Provide the (X, Y) coordinate of the cell's center where the given text is located.  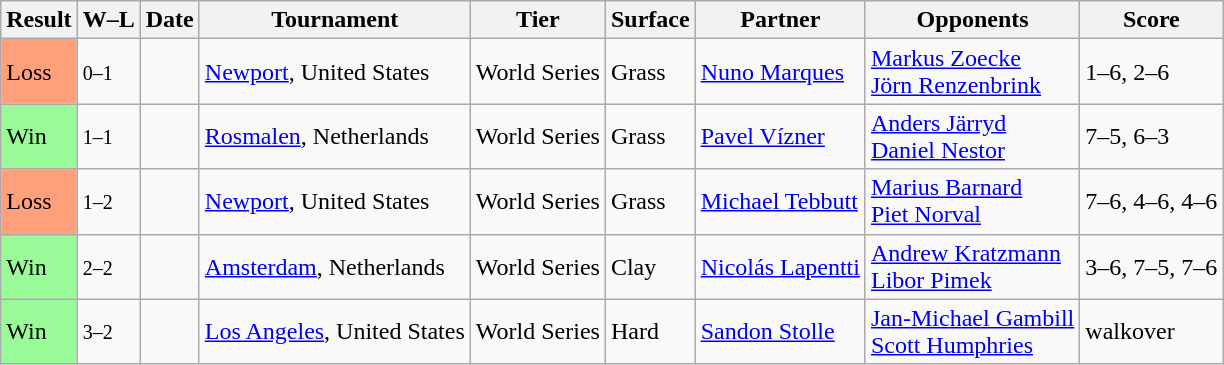
Los Angeles, United States (334, 332)
Hard (650, 332)
2–2 (108, 266)
Date (170, 20)
walkover (1152, 332)
Partner (780, 20)
3–2 (108, 332)
Rosmalen, Netherlands (334, 136)
Clay (650, 266)
Sandon Stolle (780, 332)
Andrew Kratzmann Libor Pimek (972, 266)
Tournament (334, 20)
7–6, 4–6, 4–6 (1152, 202)
Tier (538, 20)
Result (39, 20)
1–1 (108, 136)
0–1 (108, 72)
Markus Zoecke Jörn Renzenbrink (972, 72)
3–6, 7–5, 7–6 (1152, 266)
Nicolás Lapentti (780, 266)
Amsterdam, Netherlands (334, 266)
7–5, 6–3 (1152, 136)
Score (1152, 20)
Jan-Michael Gambill Scott Humphries (972, 332)
1–6, 2–6 (1152, 72)
Michael Tebbutt (780, 202)
Opponents (972, 20)
Pavel Vízner (780, 136)
Nuno Marques (780, 72)
Marius Barnard Piet Norval (972, 202)
Surface (650, 20)
Anders Järryd Daniel Nestor (972, 136)
1–2 (108, 202)
W–L (108, 20)
